Extract the [X, Y] coordinate from the center of the cell holding the provided text.  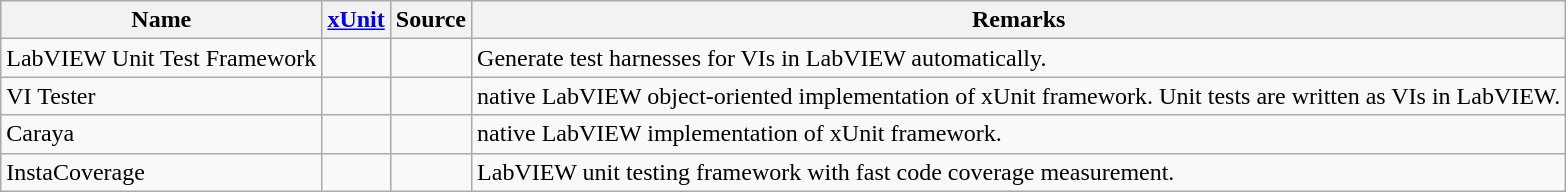
native LabVIEW object-oriented implementation of xUnit framework. Unit tests are written as VIs in LabVIEW. [1019, 96]
Generate test harnesses for VIs in LabVIEW automatically. [1019, 58]
LabVIEW Unit Test Framework [162, 58]
Source [430, 20]
Remarks [1019, 20]
native LabVIEW implementation of xUnit framework. [1019, 134]
VI Tester [162, 96]
xUnit [356, 20]
Name [162, 20]
Caraya [162, 134]
InstaCoverage [162, 172]
LabVIEW unit testing framework with fast code coverage measurement. [1019, 172]
